Return the (X, Y) coordinate for the center point of the cell that contains the specified text.  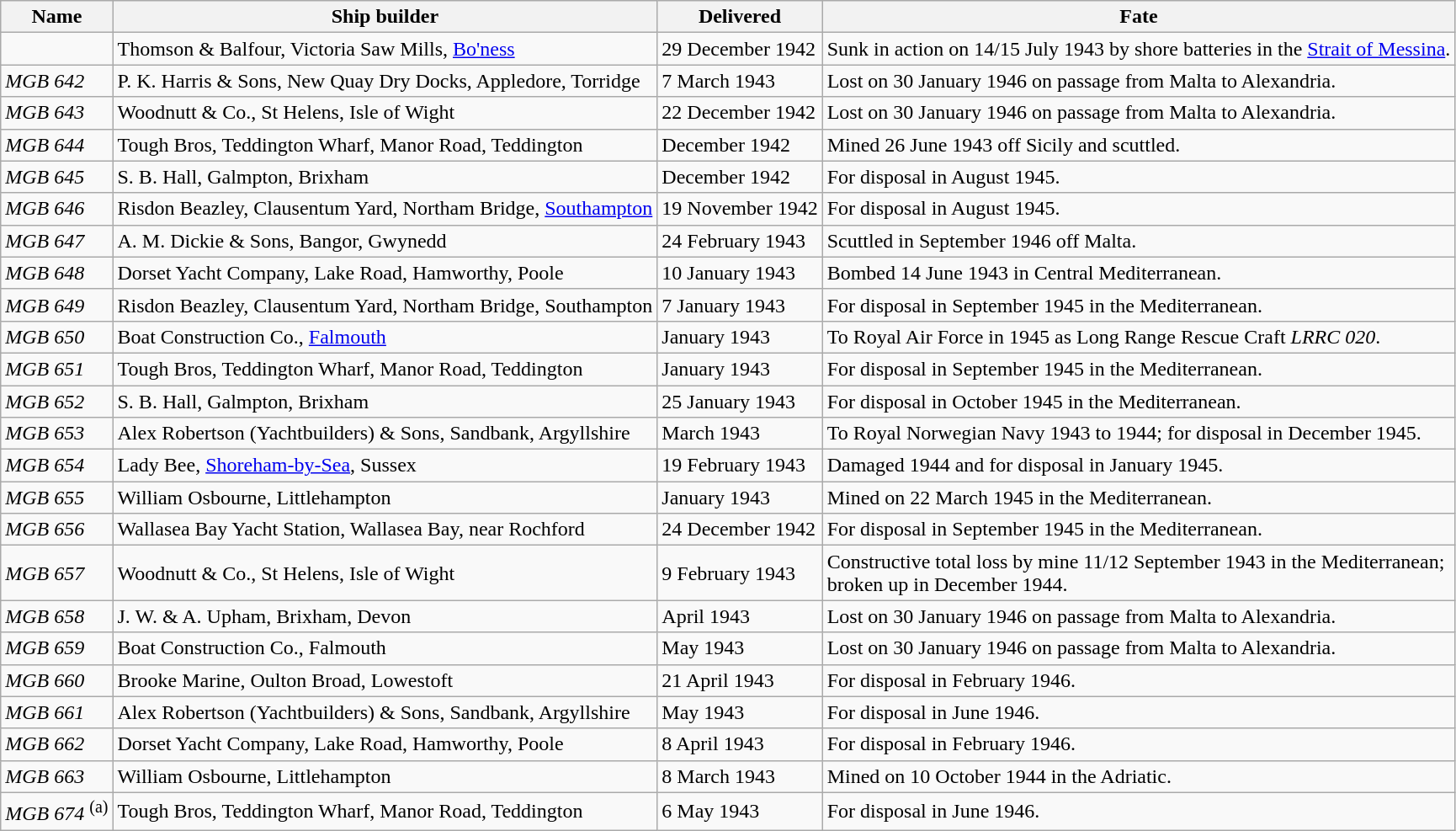
7 March 1943 (740, 81)
9 February 1943 (740, 573)
April 1943 (740, 616)
MGB 659 (57, 648)
MGB 655 (57, 498)
Mined on 22 March 1945 in the Mediterranean. (1139, 498)
MGB 661 (57, 712)
Name (57, 17)
MGB 656 (57, 530)
10 January 1943 (740, 273)
P. K. Harris & Sons, New Quay Dry Docks, Appledore, Torridge (385, 81)
MGB 652 (57, 402)
7 January 1943 (740, 305)
A. M. Dickie & Sons, Bangor, Gwynedd (385, 241)
Fate (1139, 17)
MGB 658 (57, 616)
Constructive total loss by mine 11/12 September 1943 in the Mediterranean; broken up in December 1944. (1139, 573)
Mined 26 June 1943 off Sicily and scuttled. (1139, 145)
MGB 647 (57, 241)
MGB 643 (57, 113)
For disposal in October 1945 in the Mediterranean. (1139, 402)
To Royal Norwegian Navy 1943 to 1944; for disposal in December 1945. (1139, 434)
24 February 1943 (740, 241)
Scuttled in September 1946 off Malta. (1139, 241)
MGB 674 (a) (57, 812)
6 May 1943 (740, 812)
Bombed 14 June 1943 in Central Mediterranean. (1139, 273)
Brooke Marine, Oulton Broad, Lowestoft (385, 680)
Wallasea Bay Yacht Station, Wallasea Bay, near Rochford (385, 530)
29 December 1942 (740, 49)
MGB 663 (57, 776)
Thomson & Balfour, Victoria Saw Mills, Bo'ness (385, 49)
March 1943 (740, 434)
MGB 645 (57, 177)
Lady Bee, Shoreham-by-Sea, Sussex (385, 466)
Delivered (740, 17)
MGB 644 (57, 145)
MGB 650 (57, 337)
J. W. & A. Upham, Brixham, Devon (385, 616)
To Royal Air Force in 1945 as Long Range Rescue Craft LRRC 020. (1139, 337)
MGB 654 (57, 466)
MGB 642 (57, 81)
19 November 1942 (740, 209)
8 March 1943 (740, 776)
MGB 646 (57, 209)
Sunk in action on 14/15 July 1943 by shore batteries in the Strait of Messina. (1139, 49)
8 April 1943 (740, 744)
25 January 1943 (740, 402)
MGB 653 (57, 434)
MGB 657 (57, 573)
MGB 660 (57, 680)
24 December 1942 (740, 530)
Mined on 10 October 1944 in the Adriatic. (1139, 776)
Damaged 1944 and for disposal in January 1945. (1139, 466)
MGB 648 (57, 273)
22 December 1942 (740, 113)
Ship builder (385, 17)
19 February 1943 (740, 466)
MGB 662 (57, 744)
MGB 649 (57, 305)
21 April 1943 (740, 680)
MGB 651 (57, 369)
